Identify which cell holds the provided text, then report its (x, y) central coordinate. 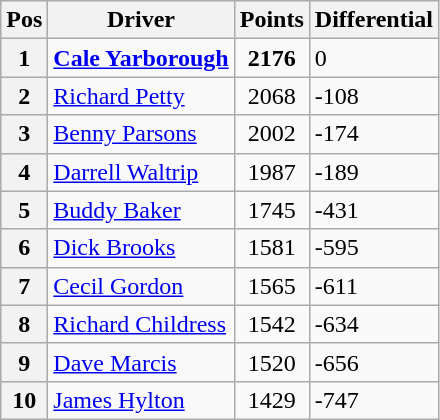
2068 (272, 96)
1987 (272, 172)
2 (24, 96)
-611 (374, 286)
-634 (374, 324)
Points (272, 20)
3 (24, 134)
4 (24, 172)
8 (24, 324)
Cecil Gordon (141, 286)
10 (24, 400)
-747 (374, 400)
Dave Marcis (141, 362)
Pos (24, 20)
Cale Yarborough (141, 58)
1520 (272, 362)
Benny Parsons (141, 134)
6 (24, 248)
-189 (374, 172)
1565 (272, 286)
Richard Childress (141, 324)
James Hylton (141, 400)
-108 (374, 96)
2176 (272, 58)
-431 (374, 210)
-595 (374, 248)
0 (374, 58)
7 (24, 286)
1 (24, 58)
2002 (272, 134)
1542 (272, 324)
Darrell Waltrip (141, 172)
1429 (272, 400)
1745 (272, 210)
Differential (374, 20)
5 (24, 210)
Richard Petty (141, 96)
1581 (272, 248)
Buddy Baker (141, 210)
-174 (374, 134)
9 (24, 362)
Dick Brooks (141, 248)
Driver (141, 20)
-656 (374, 362)
